Capture the cell that displays the provided text and extract its [x, y] central coordinate. 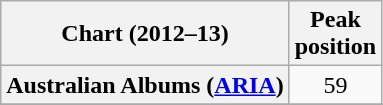
Australian Albums (ARIA) [145, 85]
Peakposition [335, 34]
Chart (2012–13) [145, 34]
59 [335, 85]
